Return [X, Y] of the center of cell containing provided text 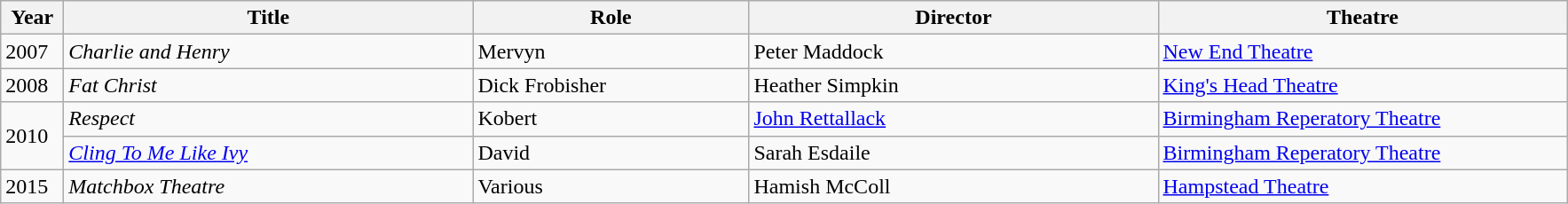
Dick Frobisher [611, 85]
Heather Simpkin [953, 85]
Director [953, 18]
Various [611, 186]
Cling To Me Like Ivy [268, 153]
Peter Maddock [953, 51]
Charlie and Henry [268, 51]
Theatre [1363, 18]
John Rettallack [953, 119]
King's Head Theatre [1363, 85]
Year [32, 18]
David [611, 153]
2008 [32, 85]
2010 [32, 136]
Fat Christ [268, 85]
New End Theatre [1363, 51]
Title [268, 18]
Respect [268, 119]
Role [611, 18]
Matchbox Theatre [268, 186]
Hamish McColl [953, 186]
Mervyn [611, 51]
Hampstead Theatre [1363, 186]
Kobert [611, 119]
2015 [32, 186]
2007 [32, 51]
Sarah Esdaile [953, 153]
